Return the [x, y] coordinate for the center point of the cell that contains the specified text.  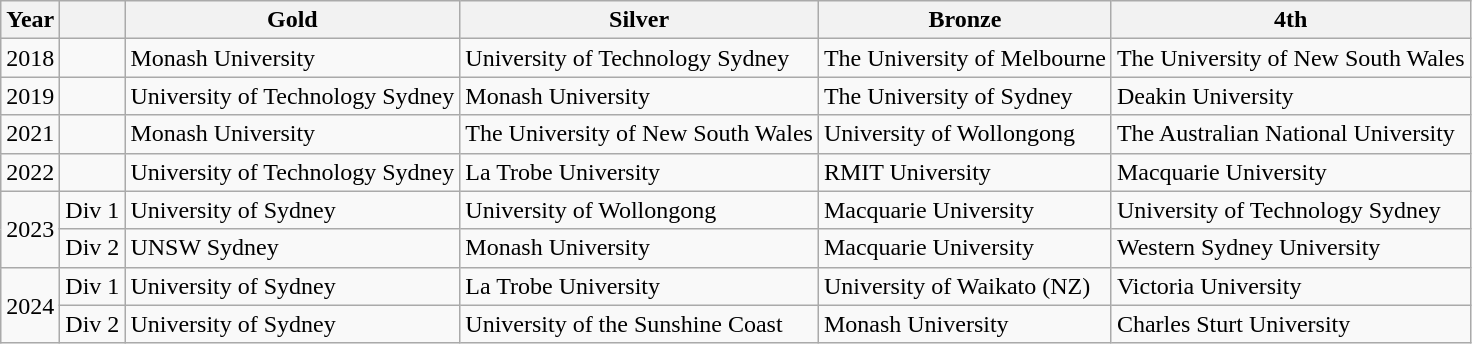
Deakin University [1290, 96]
2018 [30, 58]
RMIT University [964, 172]
2019 [30, 96]
2023 [30, 229]
The University of Melbourne [964, 58]
2024 [30, 305]
Gold [292, 20]
Victoria University [1290, 286]
Western Sydney University [1290, 248]
Charles Sturt University [1290, 324]
University of Waikato (NZ) [964, 286]
Silver [640, 20]
University of the Sunshine Coast [640, 324]
UNSW Sydney [292, 248]
Year [30, 20]
The Australian National University [1290, 134]
2022 [30, 172]
Bronze [964, 20]
The University of Sydney [964, 96]
4th [1290, 20]
2021 [30, 134]
